Capture the cell that displays the provided text and extract its [x, y] central coordinate. 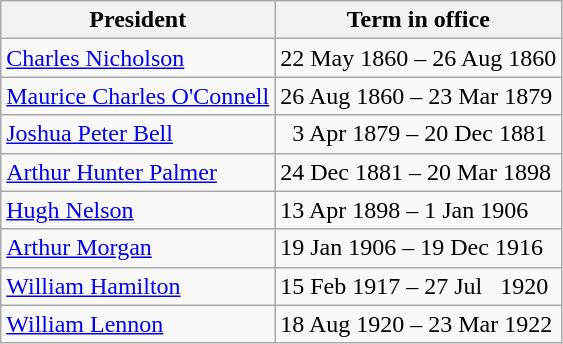
18 Aug 1920 – 23 Mar 1922 [418, 324]
Joshua Peter Bell [138, 134]
Maurice Charles O'Connell [138, 96]
William Lennon [138, 324]
William Hamilton [138, 286]
15 Feb 1917 – 27 Jul 1920 [418, 286]
22 May 1860 – 26 Aug 1860 [418, 58]
Term in office [418, 20]
26 Aug 1860 – 23 Mar 1879 [418, 96]
President [138, 20]
3 Apr 1879 – 20 Dec 1881 [418, 134]
24 Dec 1881 – 20 Mar 1898 [418, 172]
19 Jan 1906 – 19 Dec 1916 [418, 248]
Charles Nicholson [138, 58]
Hugh Nelson [138, 210]
Arthur Morgan [138, 248]
13 Apr 1898 – 1 Jan 1906 [418, 210]
Arthur Hunter Palmer [138, 172]
